Identify which cell holds the provided text, then report its (X, Y) central coordinate. 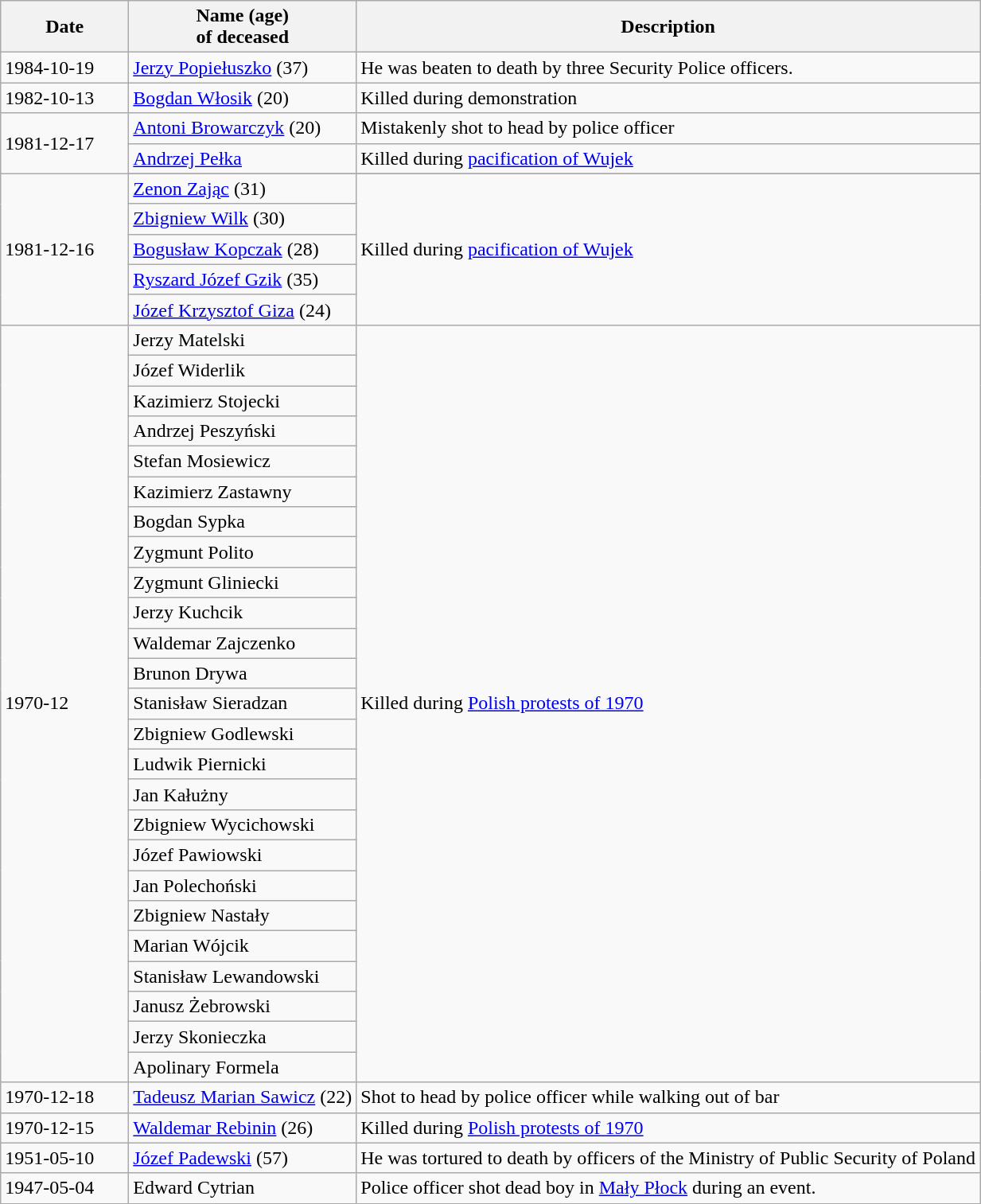
Name (age)of deceased (243, 27)
Description (668, 27)
Zbigniew Godlewski (243, 734)
Jerzy Matelski (243, 340)
Zenon Zając (31) (243, 189)
Józef Padewski (57) (243, 1158)
1970-12-15 (65, 1128)
Janusz Żebrowski (243, 1007)
Józef Widerlik (243, 370)
Waldemar Zajczenko (243, 643)
Apolinary Formela (243, 1067)
He was tortured to death by officers of the Ministry of Public Security of Poland (668, 1158)
Date (65, 27)
Bogdan Sypka (243, 522)
Zbigniew Wycichowski (243, 824)
1970-12-18 (65, 1097)
Zygmunt Gliniecki (243, 583)
1984-10-19 (65, 68)
1981-12-17 (65, 143)
1970-12 (65, 703)
Bogusław Kopczak (28) (243, 249)
Stanisław Lewandowski (243, 976)
Bogdan Włosik (20) (243, 98)
Ryszard Józef Gzik (35) (243, 279)
Edward Cytrian (243, 1188)
1951-05-10 (65, 1158)
Jan Polechoński (243, 886)
Antoni Browarczyk (20) (243, 128)
1947-05-04 (65, 1188)
Stanisław Sieradzan (243, 703)
Brunon Drywa (243, 673)
Zbigniew Nastały (243, 916)
Kazimierz Zastawny (243, 492)
1982-10-13 (65, 98)
He was beaten to death by three Security Police officers. (668, 68)
Zbigniew Wilk (30) (243, 219)
Zygmunt Polito (243, 552)
Jerzy Kuchcik (243, 613)
Mistakenly shot to head by police officer (668, 128)
Stefan Mosiewicz (243, 462)
Jerzy Popiełuszko (37) (243, 68)
Jan Kałużny (243, 794)
Andrzej Peszyński (243, 431)
1981-12-16 (65, 249)
Józef Pawiowski (243, 855)
Marian Wójcik (243, 946)
Waldemar Rebinin (26) (243, 1128)
Ludwik Piernicki (243, 764)
Shot to head by police officer while walking out of bar (668, 1097)
Killed during demonstration (668, 98)
Andrzej Pełka (243, 158)
Jerzy Skonieczka (243, 1037)
Police officer shot dead boy in Mały Płock during an event. (668, 1188)
Tadeusz Marian Sawicz (22) (243, 1097)
Józef Krzysztof Giza (24) (243, 310)
Kazimierz Stojecki (243, 400)
